Search for the cell housing the specified text and yield its [x, y] center coordinate. 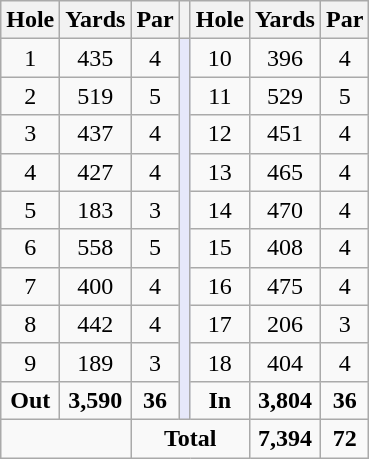
470 [284, 210]
400 [96, 286]
17 [220, 324]
16 [220, 286]
10 [220, 58]
72 [344, 438]
206 [284, 324]
437 [96, 134]
Total [190, 438]
In [220, 400]
14 [220, 210]
6 [30, 248]
404 [284, 362]
396 [284, 58]
408 [284, 248]
13 [220, 172]
475 [284, 286]
519 [96, 96]
442 [96, 324]
3,590 [96, 400]
558 [96, 248]
435 [96, 58]
18 [220, 362]
11 [220, 96]
15 [220, 248]
451 [284, 134]
8 [30, 324]
7 [30, 286]
7,394 [284, 438]
1 [30, 58]
427 [96, 172]
2 [30, 96]
9 [30, 362]
3,804 [284, 400]
Out [30, 400]
189 [96, 362]
529 [284, 96]
12 [220, 134]
465 [284, 172]
183 [96, 210]
